Search for the cell housing the specified text and yield its [x, y] center coordinate. 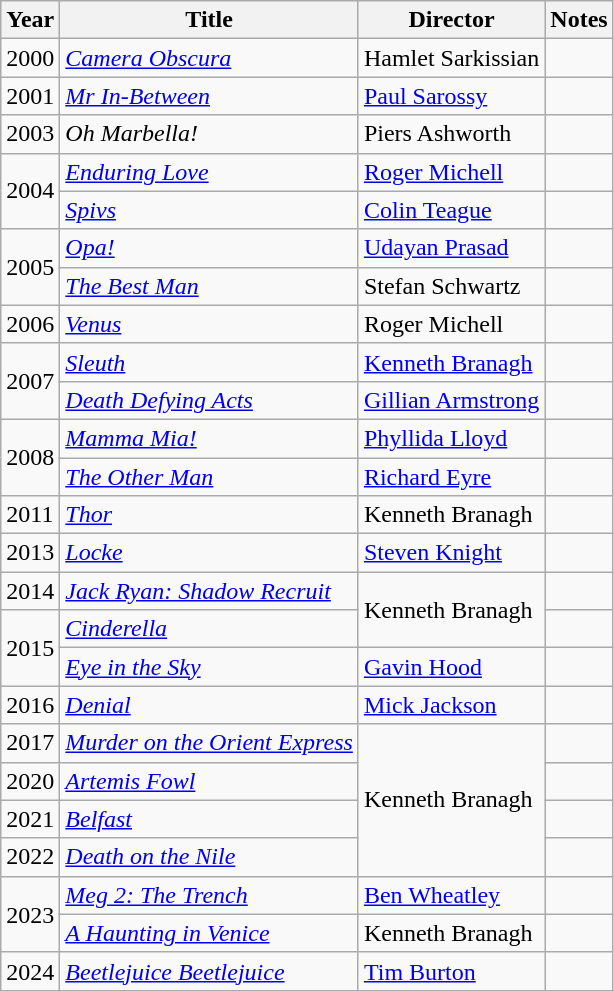
Eye in the Sky [210, 667]
2003 [30, 134]
Locke [210, 553]
2013 [30, 553]
Oh Marbella! [210, 134]
Belfast [210, 819]
2021 [30, 819]
2024 [30, 971]
Spivs [210, 210]
Venus [210, 324]
Ben Wheatley [451, 895]
Mick Jackson [451, 705]
Jack Ryan: Shadow Recruit [210, 591]
2005 [30, 267]
2014 [30, 591]
2015 [30, 648]
Mr In-Between [210, 96]
Gillian Armstrong [451, 400]
2008 [30, 457]
2011 [30, 515]
Sleuth [210, 362]
2020 [30, 781]
2016 [30, 705]
2004 [30, 191]
Thor [210, 515]
Artemis Fowl [210, 781]
Enduring Love [210, 172]
Year [30, 20]
Richard Eyre [451, 477]
Denial [210, 705]
Hamlet Sarkissian [451, 58]
The Best Man [210, 286]
A Haunting in Venice [210, 933]
2007 [30, 381]
Opa! [210, 248]
Death Defying Acts [210, 400]
Director [451, 20]
Camera Obscura [210, 58]
Tim Burton [451, 971]
Meg 2: The Trench [210, 895]
Notes [579, 20]
2000 [30, 58]
Phyllida Lloyd [451, 438]
Beetlejuice Beetlejuice [210, 971]
Stefan Schwartz [451, 286]
Gavin Hood [451, 667]
Paul Sarossy [451, 96]
Steven Knight [451, 553]
2017 [30, 743]
Piers Ashworth [451, 134]
Title [210, 20]
2001 [30, 96]
2006 [30, 324]
Udayan Prasad [451, 248]
Murder on the Orient Express [210, 743]
2023 [30, 914]
Colin Teague [451, 210]
Death on the Nile [210, 857]
The Other Man [210, 477]
Mamma Mia! [210, 438]
2022 [30, 857]
Cinderella [210, 629]
